Output the [X, Y] coordinate of the center of the cell containing the given text.  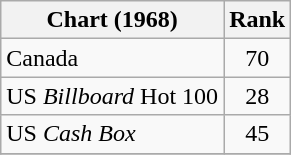
Canada [112, 58]
US Billboard Hot 100 [112, 96]
28 [258, 96]
45 [258, 134]
70 [258, 58]
Rank [258, 20]
US Cash Box [112, 134]
Chart (1968) [112, 20]
